Capture the cell that displays the provided text and extract its (X, Y) central coordinate. 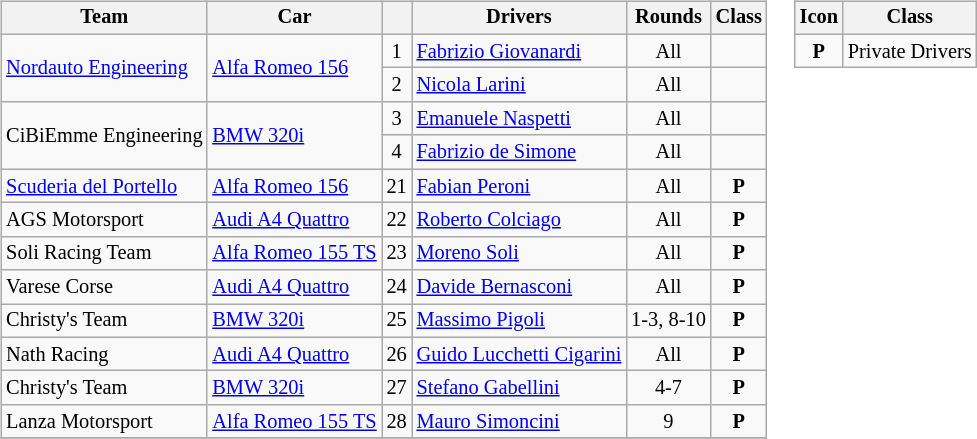
1-3, 8-10 (668, 321)
Fabian Peroni (520, 186)
Varese Corse (104, 287)
AGS Motorsport (104, 220)
3 (397, 119)
2 (397, 85)
27 (397, 388)
9 (668, 422)
Fabrizio de Simone (520, 152)
Davide Bernasconi (520, 287)
1 (397, 51)
23 (397, 253)
Moreno Soli (520, 253)
Stefano Gabellini (520, 388)
Nicola Larini (520, 85)
4-7 (668, 388)
Private Drivers (910, 51)
Massimo Pigoli (520, 321)
26 (397, 354)
Lanza Motorsport (104, 422)
25 (397, 321)
Roberto Colciago (520, 220)
24 (397, 287)
21 (397, 186)
Team (104, 18)
CiBiEmme Engineering (104, 136)
Icon (819, 18)
Nordauto Engineering (104, 68)
28 (397, 422)
4 (397, 152)
Drivers (520, 18)
Soli Racing Team (104, 253)
Emanuele Naspetti (520, 119)
Mauro Simoncini (520, 422)
Nath Racing (104, 354)
Guido Lucchetti Cigarini (520, 354)
Rounds (668, 18)
Car (294, 18)
Scuderia del Portello (104, 186)
Fabrizio Giovanardi (520, 51)
22 (397, 220)
